Output the (X, Y) coordinate of the center of the cell containing the given text.  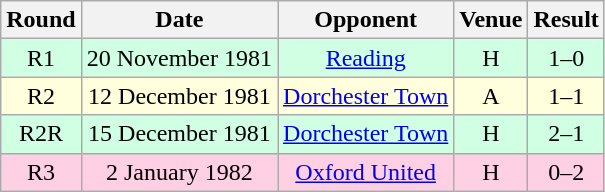
R2R (41, 134)
2–1 (566, 134)
R2 (41, 96)
Date (179, 20)
1–1 (566, 96)
Result (566, 20)
15 December 1981 (179, 134)
Oxford United (366, 172)
12 December 1981 (179, 96)
Venue (491, 20)
2 January 1982 (179, 172)
A (491, 96)
Round (41, 20)
R3 (41, 172)
20 November 1981 (179, 58)
0–2 (566, 172)
R1 (41, 58)
Opponent (366, 20)
1–0 (566, 58)
Reading (366, 58)
